Output the [x, y] coordinate of the center of the cell containing the given text.  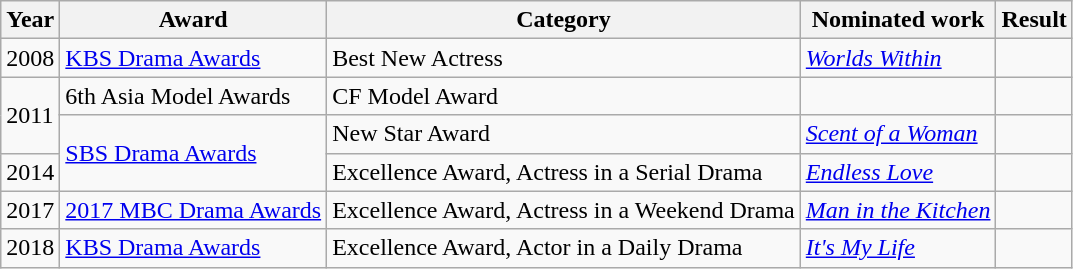
Man in the Kitchen [898, 210]
Category [564, 20]
CF Model Award [564, 96]
Excellence Award, Actor in a Daily Drama [564, 248]
Nominated work [898, 20]
Result [1034, 20]
Excellence Award, Actress in a Weekend Drama [564, 210]
2018 [30, 248]
Best New Actress [564, 58]
2008 [30, 58]
Endless Love [898, 172]
2011 [30, 115]
Award [194, 20]
Scent of a Woman [898, 134]
2017 MBC Drama Awards [194, 210]
It's My Life [898, 248]
6th Asia Model Awards [194, 96]
New Star Award [564, 134]
Year [30, 20]
Excellence Award, Actress in a Serial Drama [564, 172]
Worlds Within [898, 58]
2014 [30, 172]
SBS Drama Awards [194, 153]
2017 [30, 210]
